Return [X, Y] of the center of cell containing provided text 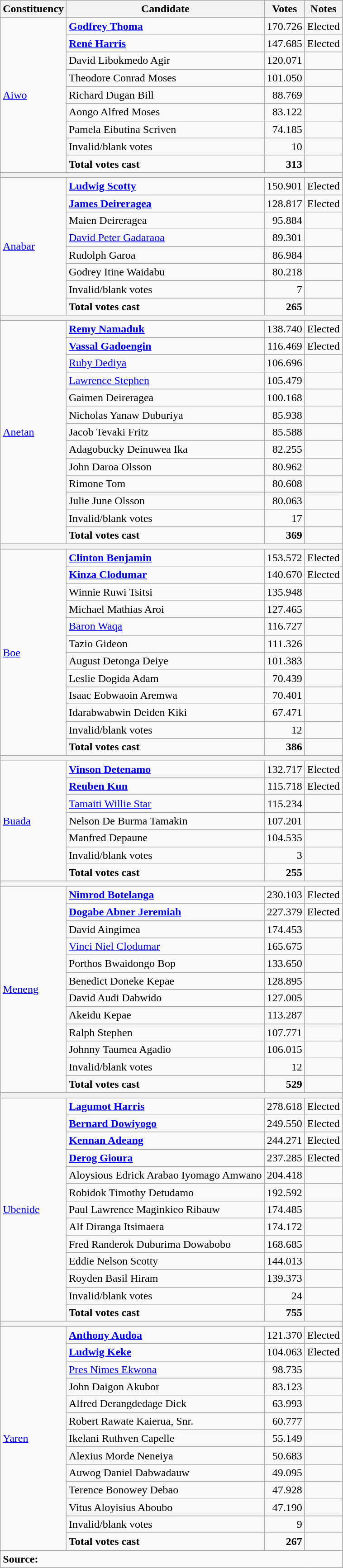
Robert Rawate Kaierua, Snr. [165, 1421]
230.103 [284, 895]
115.234 [284, 804]
174.485 [284, 1209]
204.418 [284, 1175]
47.928 [284, 1490]
Michael Mathias Aroi [165, 609]
10 [284, 147]
Tamaiti Willie Star [165, 804]
Notes [323, 9]
113.287 [284, 1015]
135.948 [284, 592]
165.675 [284, 946]
249.550 [284, 1123]
Votes [284, 9]
24 [284, 1296]
244.271 [284, 1141]
111.326 [284, 644]
174.172 [284, 1227]
Constituency [33, 9]
Yaren [33, 1438]
Johnny Taumea Agadio [165, 1050]
Baron Waqa [165, 626]
Ralph Stephen [165, 1033]
Royden Basil Hiram [165, 1279]
98.735 [284, 1369]
Reuben Kun [165, 786]
Winnie Ruwi Tsitsi [165, 592]
17 [284, 518]
80.063 [284, 501]
74.185 [284, 129]
267 [284, 1542]
7 [284, 289]
Ikelani Ruthven Capelle [165, 1438]
105.479 [284, 380]
Tazio Gideon [165, 644]
192.592 [284, 1192]
83.122 [284, 112]
386 [284, 747]
Aiwo [33, 95]
Alfred Derangdedage Dick [165, 1404]
Lagumot Harris [165, 1106]
127.465 [284, 609]
Godrey Itine Waidabu [165, 272]
Idarabwabwin Deiden Kiki [165, 712]
Nicholas Yanaw Duburiya [165, 415]
101.383 [284, 661]
82.255 [284, 449]
88.769 [284, 95]
Auwog Daniel Dabwadauw [165, 1473]
Derog Gioura [165, 1158]
Gaimen Deireragea [165, 398]
Source: [171, 1559]
Anetan [33, 432]
313 [284, 164]
René Harris [165, 43]
Buada [33, 821]
Remy Namaduk [165, 329]
Nimrod Botelanga [165, 895]
Kennan Adeang [165, 1141]
80.608 [284, 484]
85.938 [284, 415]
Candidate [165, 9]
132.717 [284, 769]
Clinton Benjamin [165, 558]
Adagobucky Deinuwea Ika [165, 449]
Maien Deireragea [165, 221]
529 [284, 1084]
120.071 [284, 61]
755 [284, 1313]
Terence Bonowey Debao [165, 1490]
David Audi Dabwido [165, 998]
Lawrence Stephen [165, 380]
67.471 [284, 712]
138.740 [284, 329]
107.201 [284, 821]
86.984 [284, 255]
147.685 [284, 43]
369 [284, 535]
Anabar [33, 246]
227.379 [284, 912]
Alf Diranga Itsimaera [165, 1227]
Manfred Depaune [165, 838]
140.670 [284, 575]
Jacob Tevaki Fritz [165, 432]
278.618 [284, 1106]
121.370 [284, 1335]
127.005 [284, 998]
60.777 [284, 1421]
John Daigon Akubor [165, 1387]
70.439 [284, 678]
August Detonga Deiye [165, 661]
Leslie Dogida Adam [165, 678]
Pres Nimes Ekwona [165, 1369]
Fred Randerok Duburima Dowabobo [165, 1244]
128.895 [284, 981]
Bernard Dowiyogo [165, 1123]
133.650 [284, 963]
80.218 [284, 272]
Rimone Tom [165, 484]
Theodore Conrad Moses [165, 78]
David Libokmedo Agir [165, 61]
104.063 [284, 1352]
170.726 [284, 26]
Dogabe Abner Jeremiah [165, 912]
Kinza Clodumar [165, 575]
107.771 [284, 1033]
49.095 [284, 1473]
95.884 [284, 221]
153.572 [284, 558]
Meneng [33, 990]
Richard Dugan Bill [165, 95]
Isaac Eobwaoin Aremwa [165, 695]
255 [284, 872]
85.588 [284, 432]
Aongo Alfred Moses [165, 112]
David Aingimea [165, 929]
80.962 [284, 466]
Rudolph Garoa [165, 255]
Vassal Gadoengin [165, 346]
James Deireragea [165, 203]
Julie June Olsson [165, 501]
Vinson Detenamo [165, 769]
106.015 [284, 1050]
Vinci Niel Clodumar [165, 946]
174.453 [284, 929]
265 [284, 307]
Ludwig Keke [165, 1352]
Porthos Bwaidongo Bop [165, 963]
Eddie Nelson Scotty [165, 1261]
Vitus Aloyisius Aboubo [165, 1507]
Paul Lawrence Maginkieo Ribauw [165, 1209]
116.727 [284, 626]
116.469 [284, 346]
Robidok Timothy Detudamo [165, 1192]
55.149 [284, 1438]
3 [284, 855]
Aloysious Edrick Arabao Iyomago Amwano [165, 1175]
106.696 [284, 363]
Ruby Dediya [165, 363]
50.683 [284, 1455]
63.993 [284, 1404]
89.301 [284, 238]
Pamela Eibutina Scriven [165, 129]
47.190 [284, 1507]
100.168 [284, 398]
Alexius Morde Neneiya [165, 1455]
150.901 [284, 186]
101.050 [284, 78]
Akeidu Kepae [165, 1015]
128.817 [284, 203]
139.373 [284, 1279]
Boe [33, 652]
Ubenide [33, 1209]
9 [284, 1525]
Ludwig Scotty [165, 186]
Anthony Audoa [165, 1335]
Nelson De Burma Tamakin [165, 821]
237.285 [284, 1158]
168.685 [284, 1244]
David Peter Gadaraoa [165, 238]
115.718 [284, 786]
John Daroa Olsson [165, 466]
83.123 [284, 1387]
144.013 [284, 1261]
Benedict Doneke Kepae [165, 981]
104.535 [284, 838]
Godfrey Thoma [165, 26]
70.401 [284, 695]
